Detect which cell encompasses the target text, then output its (X, Y) center coordinate. 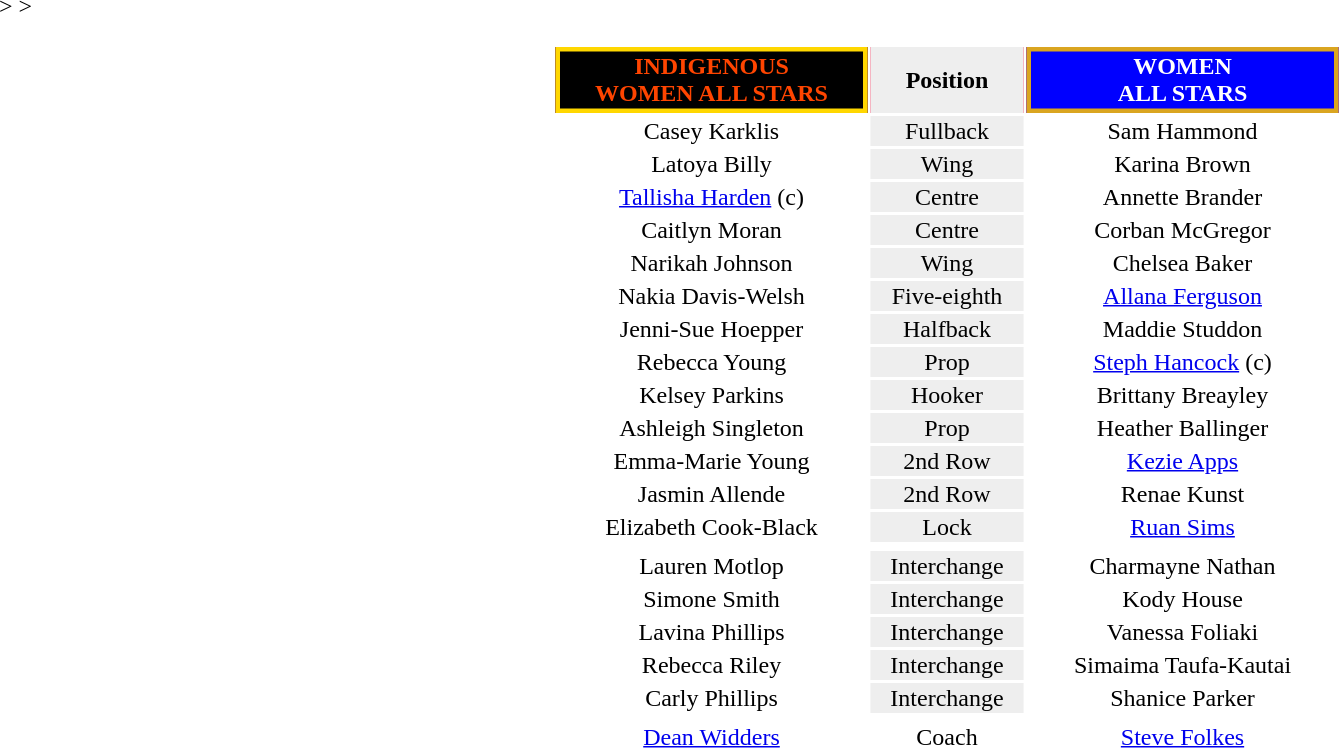
Ruan Sims (1182, 527)
Five-eighth (946, 296)
Charmayne Nathan (1182, 566)
Rebecca Riley (712, 665)
Halfback (946, 329)
Hooker (946, 395)
Sam Hammond (1182, 131)
Heather Ballinger (1182, 428)
Steph Hancock (c) (1182, 362)
Ashleigh Singleton (712, 428)
Lauren Motlop (712, 566)
Renae Kunst (1182, 494)
Casey Karklis (712, 131)
Lock (946, 527)
Latoya Billy (712, 164)
Elizabeth Cook-Black (712, 527)
INDIGENOUSWOMEN ALL STARS (712, 80)
Fullback (946, 131)
Simaima Taufa-Kautai (1182, 665)
Lavina Phillips (712, 632)
Position (946, 80)
Emma-Marie Young (712, 461)
Brittany Breayley (1182, 395)
WOMENALL STARS (1182, 80)
Kelsey Parkins (712, 395)
Rebecca Young (712, 362)
Karina Brown (1182, 164)
Narikah Johnson (712, 263)
Corban McGregor (1182, 230)
Allana Ferguson (1182, 296)
Carly Phillips (712, 698)
Kody House (1182, 599)
Caitlyn Moran (712, 230)
Jenni-Sue Hoepper (712, 329)
Shanice Parker (1182, 698)
Vanessa Foliaki (1182, 632)
Annette Brander (1182, 197)
Chelsea Baker (1182, 263)
Nakia Davis-Welsh (712, 296)
Jasmin Allende (712, 494)
Kezie Apps (1182, 461)
Maddie Studdon (1182, 329)
Simone Smith (712, 599)
Tallisha Harden (c) (712, 197)
